Provide the (x, y) coordinate of the cell's center where the given text is located.  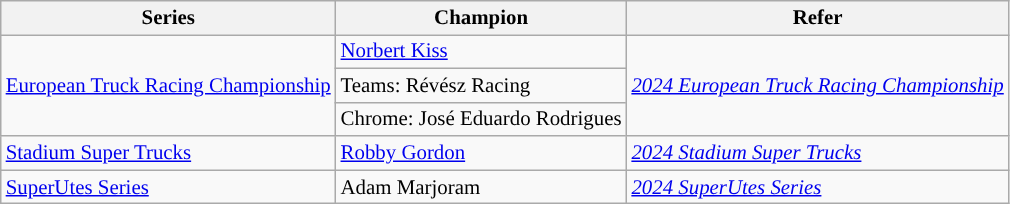
Refer (817, 18)
Series (168, 18)
2024 SuperUtes Series (817, 187)
SuperUtes Series (168, 187)
Teams: Révész Racing (482, 85)
European Truck Racing Championship (168, 85)
Robby Gordon (482, 153)
Stadium Super Trucks (168, 153)
Chrome: José Eduardo Rodrigues (482, 119)
Adam Marjoram (482, 187)
2024 European Truck Racing Championship (817, 85)
2024 Stadium Super Trucks (817, 153)
Norbert Kiss (482, 51)
Champion (482, 18)
